Return (x, y) of the center of cell containing provided text 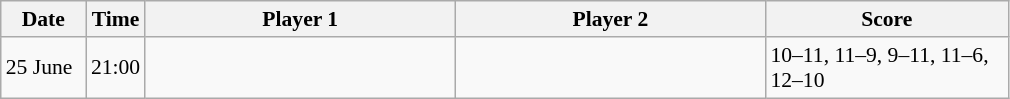
Player 1 (300, 19)
25 June (44, 68)
Time (116, 19)
21:00 (116, 68)
Date (44, 19)
Score (886, 19)
Player 2 (610, 19)
10–11, 11–9, 9–11, 11–6, 12–10 (886, 68)
